Locate the cell with the specified text and output its [X, Y] center coordinate. 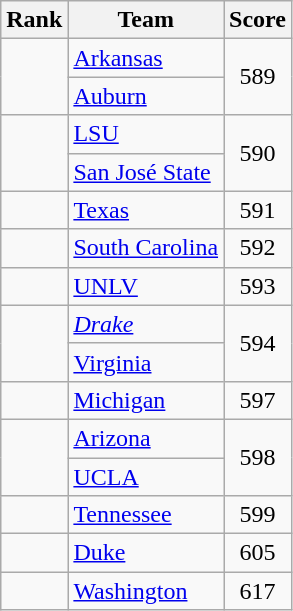
590 [258, 153]
598 [258, 457]
599 [258, 515]
Auburn [146, 96]
Drake [146, 324]
Virginia [146, 362]
San José State [146, 172]
617 [258, 591]
Tennessee [146, 515]
LSU [146, 134]
UNLV [146, 286]
Rank [34, 20]
South Carolina [146, 248]
Score [258, 20]
592 [258, 248]
UCLA [146, 477]
Texas [146, 210]
597 [258, 400]
Washington [146, 591]
Team [146, 20]
605 [258, 553]
594 [258, 343]
Duke [146, 553]
589 [258, 77]
Arizona [146, 438]
Michigan [146, 400]
Arkansas [146, 58]
593 [258, 286]
591 [258, 210]
